Output the [x, y] coordinate of the center of the cell containing the given text.  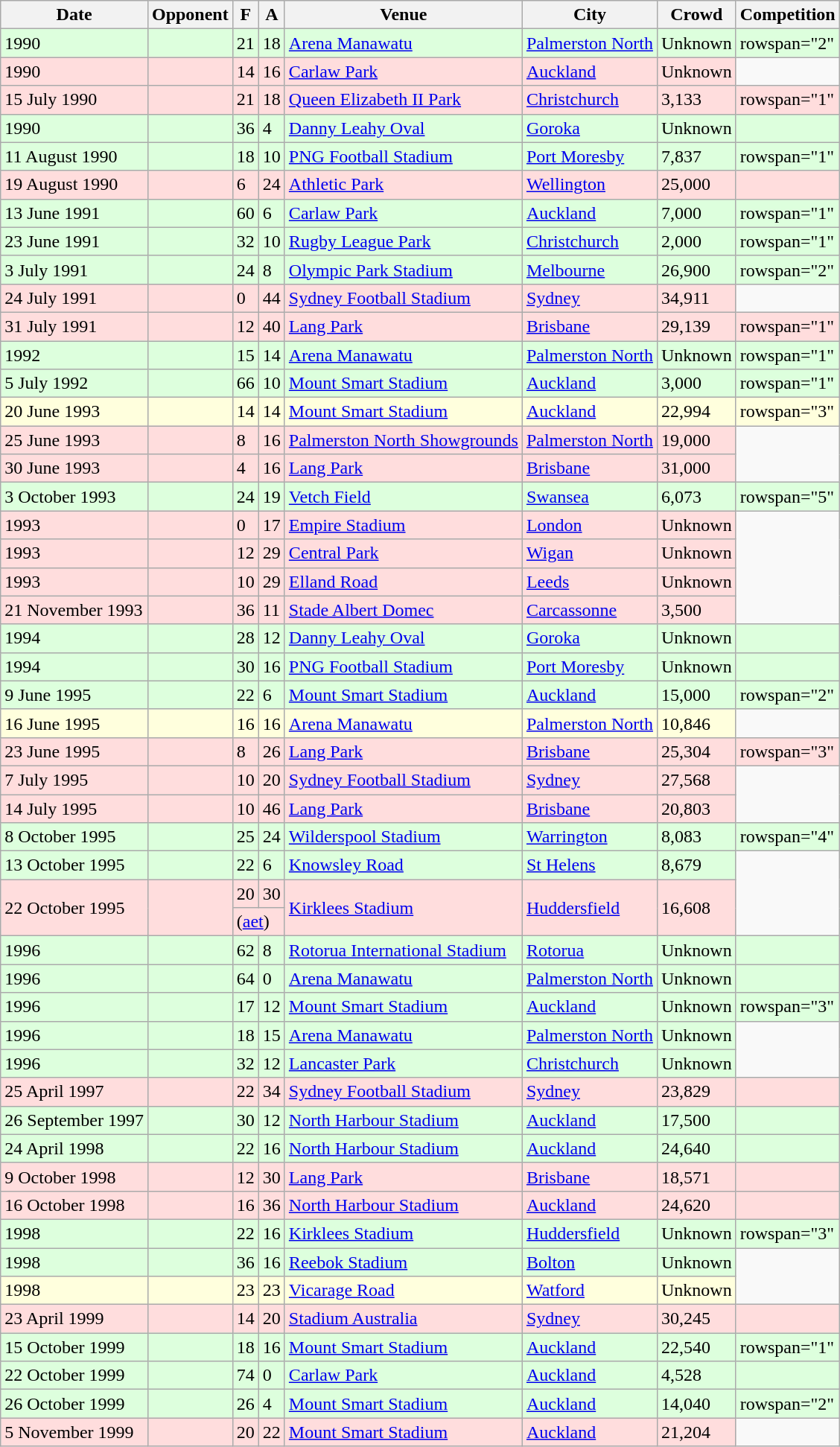
64 [246, 979]
24,640 [696, 1148]
40 [271, 326]
13 June 1991 [74, 213]
Olympic Park Stadium [404, 270]
4,528 [696, 1376]
Rotorua [590, 950]
20 June 1993 [74, 412]
34 [271, 1092]
Warrington [590, 837]
15,000 [696, 695]
Queen Elizabeth II Park [404, 100]
Wilderspool Stadium [404, 837]
27,568 [696, 780]
(aet) [258, 922]
Central Park [404, 553]
29,139 [696, 326]
St Helens [590, 865]
Crowd [696, 15]
Wigan [590, 553]
18,571 [696, 1177]
23 June 1991 [74, 241]
Elland Road [404, 582]
Stadium Australia [404, 1319]
Competition [788, 15]
22,994 [696, 412]
Vetch Field [404, 497]
44 [271, 298]
Wellington [590, 185]
London [590, 525]
62 [246, 950]
Lancaster Park [404, 1063]
74 [246, 1376]
Knowsley Road [404, 865]
City [590, 15]
3 October 1993 [74, 497]
Bolton [590, 1262]
30 June 1993 [74, 468]
28 [246, 638]
25,304 [696, 751]
7,000 [696, 213]
26,900 [696, 270]
17,500 [696, 1120]
10,846 [696, 723]
rowspan="4" [788, 837]
5 November 1999 [74, 1432]
9 June 1995 [74, 695]
Stade Albert Domec [404, 610]
Rotorua International Stadium [404, 950]
5 July 1992 [74, 384]
20,803 [696, 808]
14,040 [696, 1404]
23 June 1995 [74, 751]
11 August 1990 [74, 156]
3,500 [696, 610]
60 [246, 213]
13 October 1995 [74, 865]
23 April 1999 [74, 1319]
Opponent [190, 15]
25 June 1993 [74, 440]
25 April 1997 [74, 1092]
Rugby League Park [404, 241]
66 [246, 384]
1992 [74, 355]
8,679 [696, 865]
22 October 1995 [74, 908]
25 [246, 837]
Empire Stadium [404, 525]
Venue [404, 15]
21,204 [696, 1432]
8 October 1995 [74, 837]
Reebok Stadium [404, 1262]
46 [271, 808]
A [271, 15]
F [246, 15]
26 September 1997 [74, 1120]
31 July 1991 [74, 326]
24 April 1998 [74, 1148]
Carcassonne [590, 610]
Melbourne [590, 270]
14 July 1995 [74, 808]
rowspan="5" [788, 497]
Palmerston North Showgrounds [404, 440]
Vicarage Road [404, 1291]
8,083 [696, 837]
34,911 [696, 298]
16 June 1995 [74, 723]
2,000 [696, 241]
3,133 [696, 100]
7,837 [696, 156]
19,000 [696, 440]
15 October 1999 [74, 1347]
19 August 1990 [74, 185]
21 November 1993 [74, 610]
23,829 [696, 1092]
30,245 [696, 1319]
11 [271, 610]
31,000 [696, 468]
6,073 [696, 497]
16 October 1998 [74, 1205]
24 July 1991 [74, 298]
19 [271, 497]
Date [74, 15]
25,000 [696, 185]
24,620 [696, 1205]
7 July 1995 [74, 780]
3 July 1991 [74, 270]
22 October 1999 [74, 1376]
Swansea [590, 497]
Leeds [590, 582]
9 October 1998 [74, 1177]
15 July 1990 [74, 100]
3,000 [696, 384]
26 October 1999 [74, 1404]
22,540 [696, 1347]
Athletic Park [404, 185]
Watford [590, 1291]
16,608 [696, 908]
